Find where the given text appears and provide that cell's center as [X, Y] coordinate. 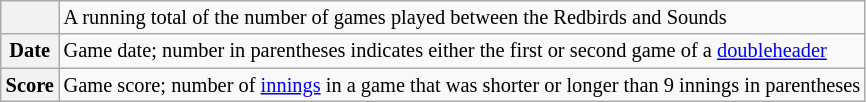
Game date; number in parentheses indicates either the first or second game of a doubleheader [462, 51]
A running total of the number of games played between the Redbirds and Sounds [462, 17]
Game score; number of innings in a game that was shorter or longer than 9 innings in parentheses [462, 85]
Score [30, 85]
Date [30, 51]
